Determine the [x, y] coordinate at the center of the cell enclosing the given text.  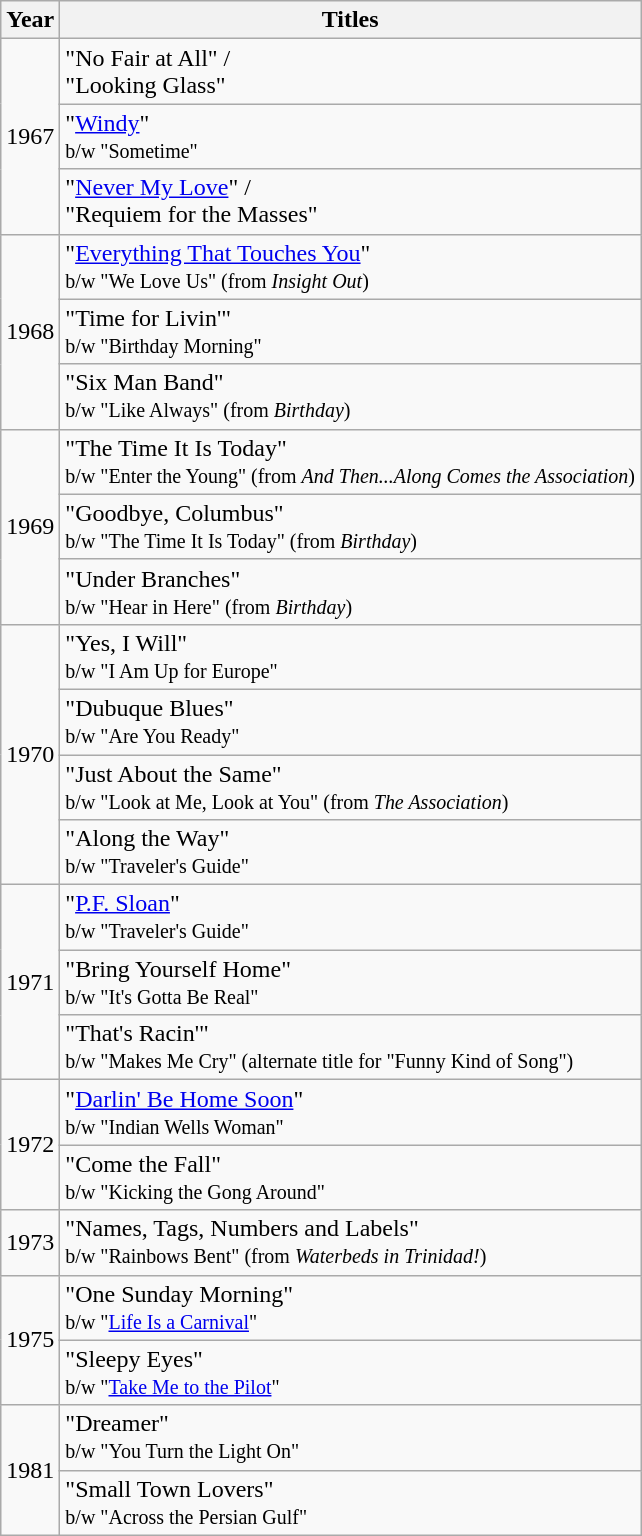
"Just About the Same"b/w "Look at Me, Look at You" (from The Association) [350, 786]
1969 [30, 526]
1972 [30, 1145]
"No Fair at All" /"Looking Glass" [350, 72]
"Come the Fall"b/w "Kicking the Gong Around" [350, 1178]
"Small Town Lovers"b/w "Across the Persian Gulf" [350, 1502]
"Bring Yourself Home"b/w "It's Gotta Be Real" [350, 982]
"Dubuque Blues"b/w "Are You Ready" [350, 722]
"Along the Way"b/w "Traveler's Guide" [350, 852]
"One Sunday Morning"b/w "Life Is a Carnival" [350, 1308]
Year [30, 20]
"Names, Tags, Numbers and Labels"b/w "Rainbows Bent" (from Waterbeds in Trinidad!) [350, 1242]
1971 [30, 982]
"Sleepy Eyes"b/w "Take Me to the Pilot" [350, 1372]
"That's Racin'"b/w "Makes Me Cry" (alternate title for "Funny Kind of Song") [350, 1048]
"P.F. Sloan"b/w "Traveler's Guide" [350, 918]
1970 [30, 754]
1975 [30, 1340]
Titles [350, 20]
"Windy"b/w "Sometime" [350, 136]
"Under Branches"b/w "Hear in Here" (from Birthday) [350, 592]
1968 [30, 332]
"Yes, I Will"b/w "I Am Up for Europe" [350, 656]
"Goodbye, Columbus"b/w "The Time It Is Today" (from Birthday) [350, 526]
"Six Man Band"b/w "Like Always" (from Birthday) [350, 396]
"Time for Livin'"b/w "Birthday Morning" [350, 332]
"The Time It Is Today"b/w "Enter the Young" (from And Then...Along Comes the Association) [350, 462]
1981 [30, 1470]
"Dreamer"b/w "You Turn the Light On" [350, 1438]
1973 [30, 1242]
"Never My Love" /"Requiem for the Masses" [350, 202]
"Darlin' Be Home Soon"b/w "Indian Wells Woman" [350, 1112]
"Everything That Touches You"b/w "We Love Us" (from Insight Out) [350, 266]
1967 [30, 136]
